Identify which cell holds the provided text, then report its (x, y) central coordinate. 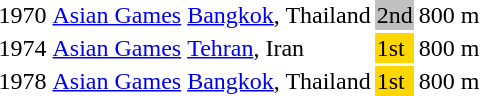
2nd (394, 15)
Tehran, Iran (280, 48)
